Identify which cell holds the provided text, then report its [X, Y] central coordinate. 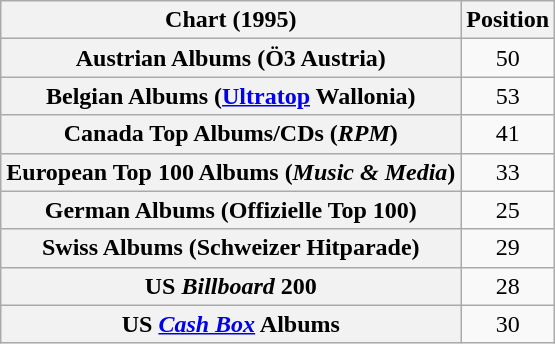
Chart (1995) [231, 20]
German Albums (Offizielle Top 100) [231, 210]
41 [508, 134]
Swiss Albums (Schweizer Hitparade) [231, 248]
28 [508, 286]
US Billboard 200 [231, 286]
50 [508, 58]
30 [508, 324]
Austrian Albums (Ö3 Austria) [231, 58]
53 [508, 96]
US Cash Box Albums [231, 324]
33 [508, 172]
Position [508, 20]
29 [508, 248]
Canada Top Albums/CDs (RPM) [231, 134]
Belgian Albums (Ultratop Wallonia) [231, 96]
European Top 100 Albums (Music & Media) [231, 172]
25 [508, 210]
